Provide the [x, y] coordinate of the cell's center where the given text is located.  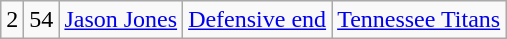
Tennessee Titans [419, 20]
54 [42, 20]
2 [12, 20]
Defensive end [258, 20]
Jason Jones [121, 20]
